Provide the (X, Y) coordinate of the cell's center where the given text is located.  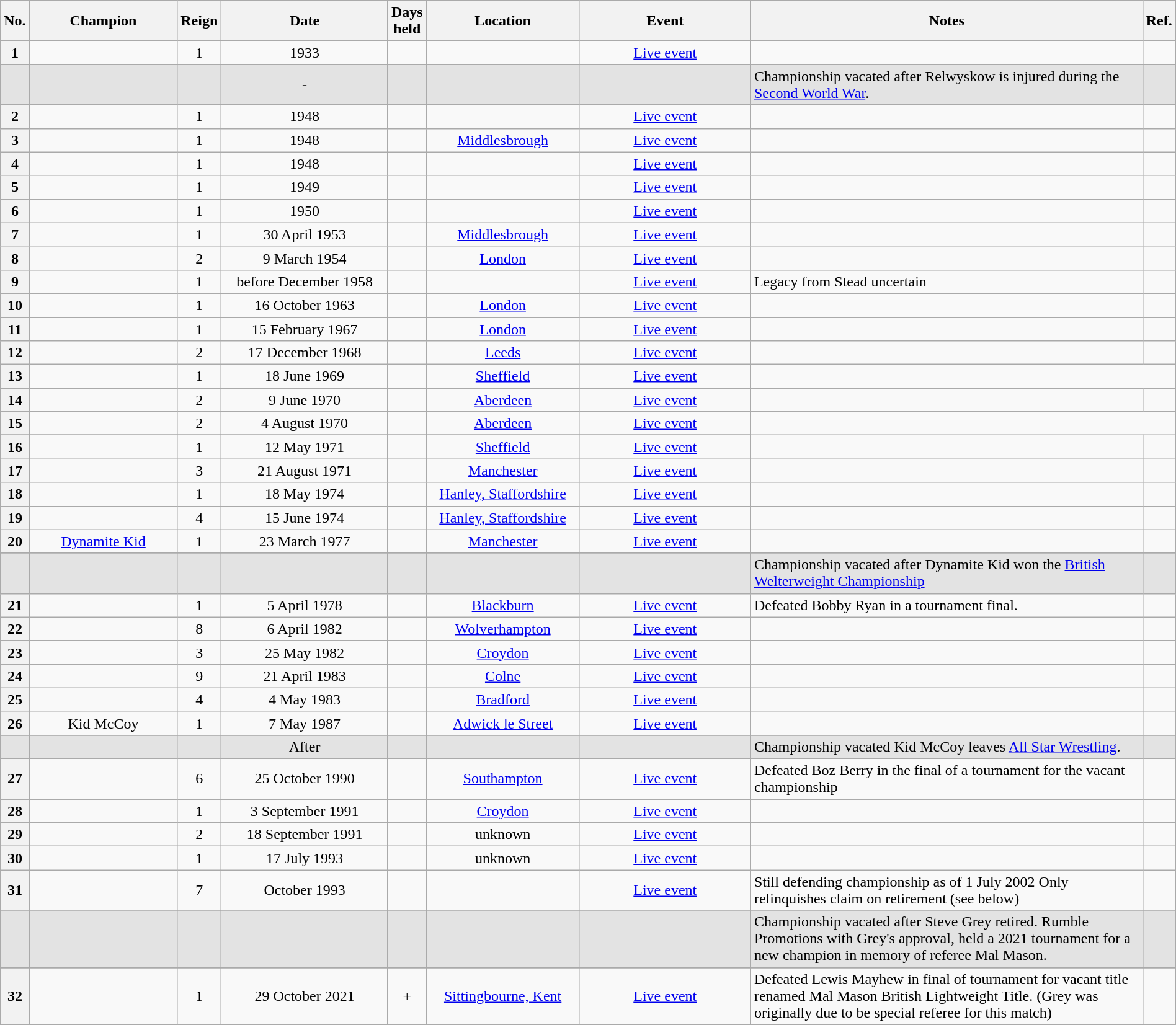
Date (305, 21)
18 May 1974 (305, 494)
4 August 1970 (305, 424)
Leeds (502, 353)
Days held (407, 21)
14 (15, 400)
15 June 1974 (305, 518)
Still defending championship as of 1 July 2002 Only relinquishes claim on retirement (see below) (947, 890)
19 (15, 518)
23 (15, 652)
28 (15, 811)
Champion (103, 21)
18 (15, 494)
16 October 1963 (305, 305)
1949 (305, 187)
1933 (305, 53)
21 (15, 605)
Legacy from Stead uncertain (947, 282)
15 (15, 424)
3 September 1991 (305, 811)
Kid McCoy (103, 724)
5 (15, 187)
25 May 1982 (305, 652)
20 (15, 541)
Championship vacated Kid McCoy leaves All Star Wrestling. (947, 747)
7 May 1987 (305, 724)
After (305, 747)
5 April 1978 (305, 605)
25 (15, 699)
6 April 1982 (305, 629)
24 (15, 676)
+ (407, 996)
- (305, 84)
Southampton (502, 779)
27 (15, 779)
Bradford (502, 699)
15 February 1967 (305, 329)
Notes (947, 21)
Defeated Boz Berry in the final of a tournament for the vacant championship (947, 779)
Sittingbourne, Kent (502, 996)
4 May 1983 (305, 699)
13 (15, 376)
17 July 1993 (305, 858)
21 August 1971 (305, 471)
17 (15, 471)
18 September 1991 (305, 835)
12 May 1971 (305, 447)
1950 (305, 211)
Championship vacated after Dynamite Kid won the British Welterweight Championship (947, 573)
October 1993 (305, 890)
Adwick le Street (502, 724)
29 October 2021 (305, 996)
17 December 1968 (305, 353)
9 March 1954 (305, 258)
29 (15, 835)
9 June 1970 (305, 400)
21 April 1983 (305, 676)
Championship vacated after Relwyskow is injured during the Second World War. (947, 84)
Event (665, 21)
11 (15, 329)
25 October 1990 (305, 779)
16 (15, 447)
10 (15, 305)
Colne (502, 676)
32 (15, 996)
22 (15, 629)
before December 1958 (305, 282)
26 (15, 724)
23 March 1977 (305, 541)
12 (15, 353)
Reign (200, 21)
30 April 1953 (305, 234)
Location (502, 21)
Defeated Bobby Ryan in a tournament final. (947, 605)
31 (15, 890)
30 (15, 858)
Wolverhampton (502, 629)
No. (15, 21)
Dynamite Kid (103, 541)
18 June 1969 (305, 376)
Ref. (1159, 21)
Blackburn (502, 605)
